Scan for the cell matching the given text and deliver its (X, Y) coordinate at center. 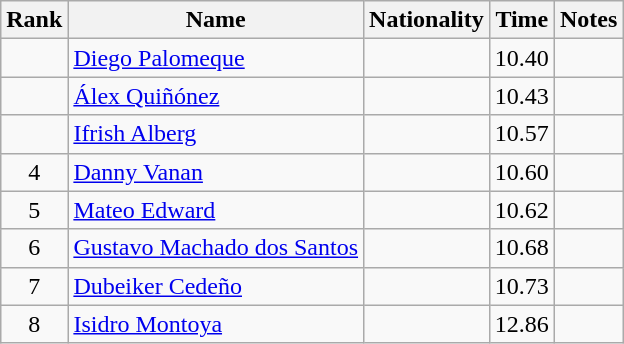
Ifrish Alberg (216, 134)
5 (34, 210)
Isidro Montoya (216, 324)
4 (34, 172)
10.40 (522, 58)
8 (34, 324)
10.68 (522, 248)
10.57 (522, 134)
Name (216, 20)
Gustavo Machado dos Santos (216, 248)
Mateo Edward (216, 210)
10.60 (522, 172)
10.62 (522, 210)
Álex Quiñónez (216, 96)
Notes (588, 20)
6 (34, 248)
12.86 (522, 324)
10.43 (522, 96)
Danny Vanan (216, 172)
Dubeiker Cedeño (216, 286)
10.73 (522, 286)
7 (34, 286)
Nationality (427, 20)
Diego Palomeque (216, 58)
Rank (34, 20)
Time (522, 20)
